Detect which cell encompasses the target text, then output its [X, Y] center coordinate. 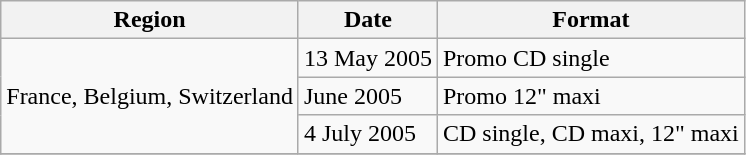
Promo CD single [590, 58]
June 2005 [368, 96]
Region [150, 20]
4 July 2005 [368, 134]
CD single, CD maxi, 12" maxi [590, 134]
Date [368, 20]
Promo 12" maxi [590, 96]
France, Belgium, Switzerland [150, 96]
13 May 2005 [368, 58]
Format [590, 20]
